Detect which cell encompasses the target text, then output its [X, Y] center coordinate. 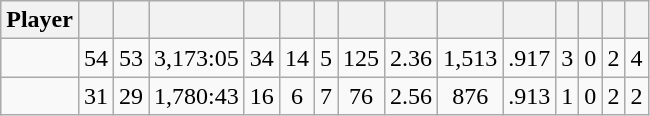
29 [132, 96]
3 [568, 58]
876 [470, 96]
5 [326, 58]
7 [326, 96]
1 [568, 96]
2.36 [412, 58]
53 [132, 58]
1,780:43 [197, 96]
76 [362, 96]
1,513 [470, 58]
3,173:05 [197, 58]
.917 [530, 58]
2.56 [412, 96]
14 [296, 58]
31 [96, 96]
54 [96, 58]
16 [262, 96]
6 [296, 96]
34 [262, 58]
125 [362, 58]
.913 [530, 96]
Player [40, 20]
4 [636, 58]
